Pinpoint the cell where the given text exists, returning its (x, y) midpoint coordinate. 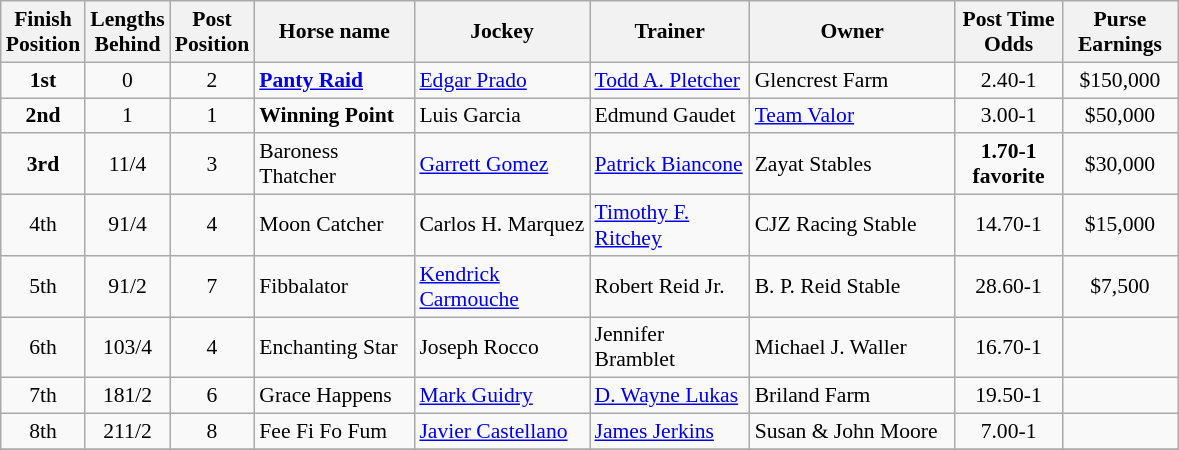
4th (43, 226)
Robert Reid Jr. (670, 286)
Garrett Gomez (502, 164)
6th (43, 348)
CJZ Racing Stable (852, 226)
$7,500 (1120, 286)
19.50-1 (1009, 396)
Team Valor (852, 116)
Patrick Biancone (670, 164)
91/2 (128, 286)
28.60-1 (1009, 286)
Edgar Prado (502, 80)
Todd A. Pletcher (670, 80)
Mark Guidry (502, 396)
Carlos H. Marquez (502, 226)
211/2 (128, 432)
2.40-1 (1009, 80)
Jennifer Bramblet (670, 348)
1st (43, 80)
11/4 (128, 164)
Trainer (670, 32)
Post Time Odds (1009, 32)
D. Wayne Lukas (670, 396)
Zayat Stables (852, 164)
181/2 (128, 396)
16.70-1 (1009, 348)
Susan & John Moore (852, 432)
2nd (43, 116)
7 (212, 286)
Purse Earnings (1120, 32)
Glencrest Farm (852, 80)
0 (128, 80)
103/4 (128, 348)
3.00-1 (1009, 116)
Panty Raid (334, 80)
3 (212, 164)
Lengths Behind (128, 32)
Enchanting Star (334, 348)
$15,000 (1120, 226)
7.00-1 (1009, 432)
$150,000 (1120, 80)
$30,000 (1120, 164)
1.70-1 favorite (1009, 164)
Fee Fi Fo Fum (334, 432)
8th (43, 432)
Timothy F. Ritchey (670, 226)
James Jerkins (670, 432)
Luis Garcia (502, 116)
8 (212, 432)
Joseph Rocco (502, 348)
Michael J. Waller (852, 348)
Grace Happens (334, 396)
Winning Point (334, 116)
Jockey (502, 32)
Kendrick Carmouche (502, 286)
Fibbalator (334, 286)
14.70-1 (1009, 226)
Briland Farm (852, 396)
Baroness Thatcher (334, 164)
$50,000 (1120, 116)
Edmund Gaudet (670, 116)
Horse name (334, 32)
Finish Position (43, 32)
Moon Catcher (334, 226)
5th (43, 286)
6 (212, 396)
3rd (43, 164)
B. P. Reid Stable (852, 286)
Post Position (212, 32)
91/4 (128, 226)
Javier Castellano (502, 432)
2 (212, 80)
7th (43, 396)
Owner (852, 32)
